Provide the (X, Y) coordinate of the cell's center where the given text is located.  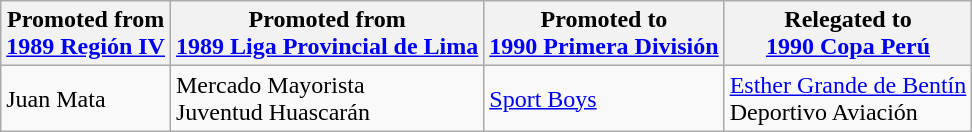
Promoted to1990 Primera División (604, 34)
Sport Boys (604, 98)
Mercado Mayorista Juventud Huascarán (326, 98)
Esther Grande de Bentín Deportivo Aviación (848, 98)
Juan Mata (86, 98)
Promoted from1989 Liga Provincial de Lima (326, 34)
Relegated to1990 Copa Perú (848, 34)
Promoted from1989 Región IV (86, 34)
